Determine the (x, y) coordinate at the center of the cell enclosing the given text.  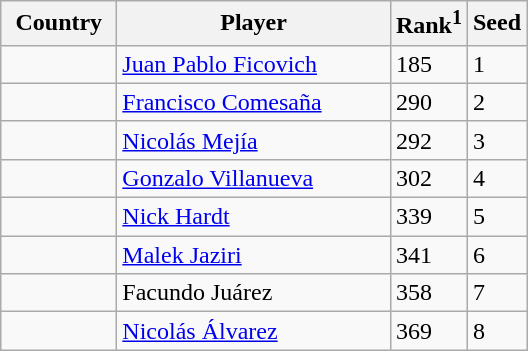
Rank1 (428, 24)
302 (428, 178)
5 (496, 217)
185 (428, 64)
339 (428, 217)
1 (496, 64)
4 (496, 178)
292 (428, 140)
Seed (496, 24)
Country (59, 24)
358 (428, 293)
Nick Hardt (254, 217)
Facundo Juárez (254, 293)
8 (496, 331)
Nicolás Mejía (254, 140)
Nicolás Álvarez (254, 331)
6 (496, 255)
3 (496, 140)
2 (496, 102)
341 (428, 255)
Francisco Comesaña (254, 102)
Juan Pablo Ficovich (254, 64)
Player (254, 24)
369 (428, 331)
Gonzalo Villanueva (254, 178)
290 (428, 102)
Malek Jaziri (254, 255)
7 (496, 293)
